Locate the cell with the specified text and output its (x, y) center coordinate. 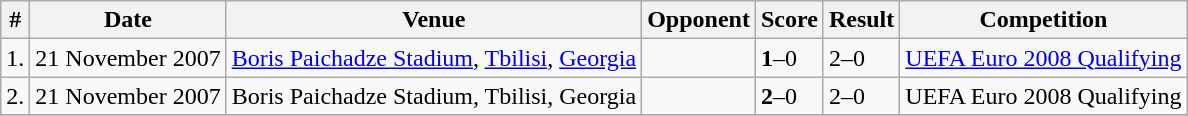
Date (128, 20)
Opponent (699, 20)
Competition (1044, 20)
1–0 (789, 58)
# (16, 20)
Score (789, 20)
Venue (434, 20)
Result (861, 20)
2. (16, 96)
1. (16, 58)
